Scan for the cell matching the given text and deliver its (X, Y) coordinate at center. 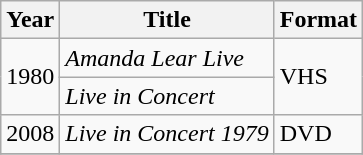
Live in Concert 1979 (167, 134)
1980 (30, 77)
Amanda Lear Live (167, 58)
Year (30, 20)
2008 (30, 134)
DVD (318, 134)
VHS (318, 77)
Format (318, 20)
Live in Concert (167, 96)
Title (167, 20)
